Determine the [x, y] coordinate at the center of the cell enclosing the given text.  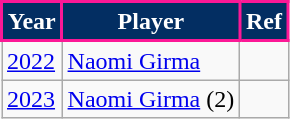
Player [151, 22]
Naomi Girma [151, 60]
Year [32, 22]
2023 [32, 99]
2022 [32, 60]
Naomi Girma (2) [151, 99]
Ref [264, 22]
